Extract the (x, y) coordinate from the center of the cell holding the provided text.  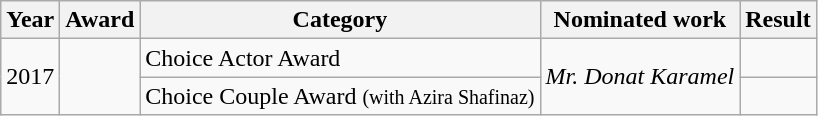
Award (100, 20)
Year (30, 20)
Mr. Donat Karamel (640, 77)
Category (340, 20)
2017 (30, 77)
Choice Couple Award (with Azira Shafinaz) (340, 96)
Choice Actor Award (340, 58)
Nominated work (640, 20)
Result (778, 20)
